Determine the (x, y) coordinate at the center of the cell enclosing the given text.  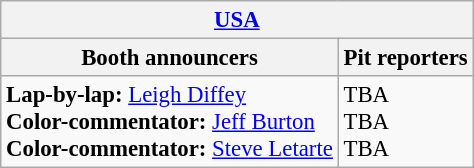
USA (237, 20)
Pit reporters (406, 58)
Lap-by-lap: Leigh DiffeyColor-commentator: Jeff BurtonColor-commentator: Steve Letarte (170, 122)
TBATBATBA (406, 122)
Booth announcers (170, 58)
